Detect which cell encompasses the target text, then output its (x, y) center coordinate. 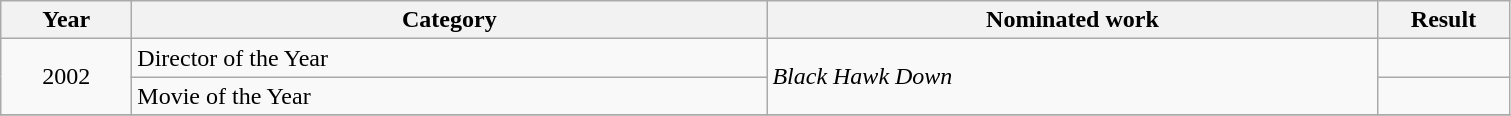
Nominated work (1072, 20)
2002 (66, 77)
Black Hawk Down (1072, 77)
Year (66, 20)
Director of the Year (450, 58)
Movie of the Year (450, 96)
Result (1444, 20)
Category (450, 20)
